Return the (X, Y) coordinate for the center point of the cell that contains the specified text.  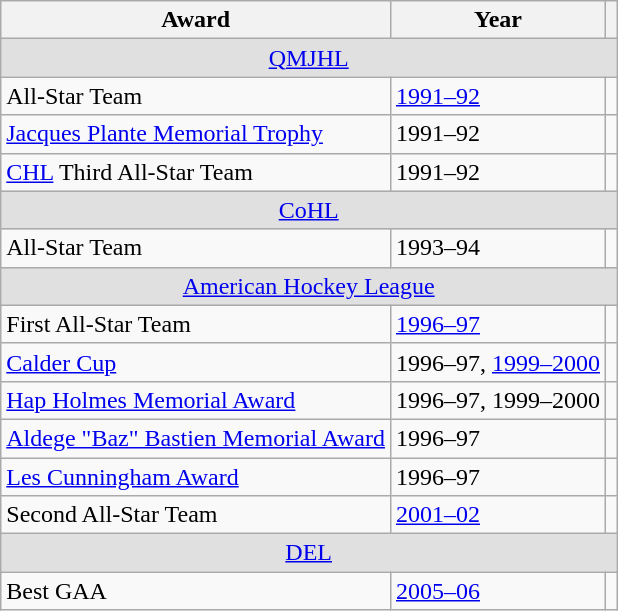
Hap Holmes Memorial Award (196, 400)
First All-Star Team (196, 324)
Calder Cup (196, 362)
Year (498, 20)
Second All-Star Team (196, 515)
Jacques Plante Memorial Trophy (196, 134)
American Hockey League (309, 286)
CoHL (309, 210)
CHL Third All-Star Team (196, 172)
1993–94 (498, 248)
Les Cunningham Award (196, 477)
DEL (309, 553)
Aldege "Baz" Bastien Memorial Award (196, 438)
2005–06 (498, 591)
Best GAA (196, 591)
QMJHL (309, 58)
2001–02 (498, 515)
Award (196, 20)
